Locate the cell with the specified text and output its (x, y) center coordinate. 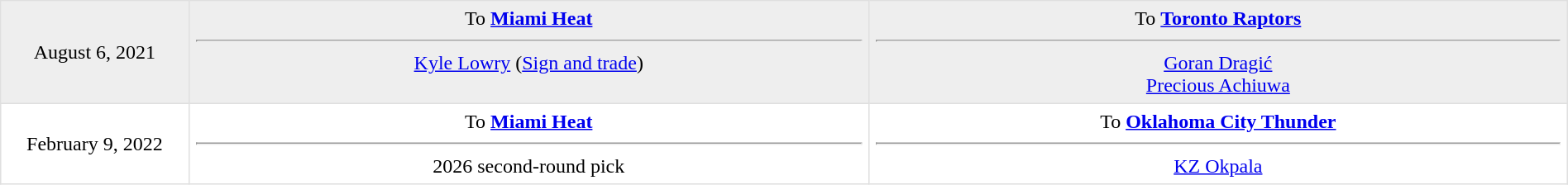
August 6, 2021 (94, 52)
To Miami Heat2026 second-round pick (528, 144)
February 9, 2022 (94, 144)
To Miami HeatKyle Lowry (Sign and trade) (528, 52)
To Toronto RaptorsGoran DragićPrecious Achiuwa (1217, 52)
To Oklahoma City ThunderKZ Okpala (1217, 144)
